Pinpoint the cell where the given text exists, returning its [x, y] midpoint coordinate. 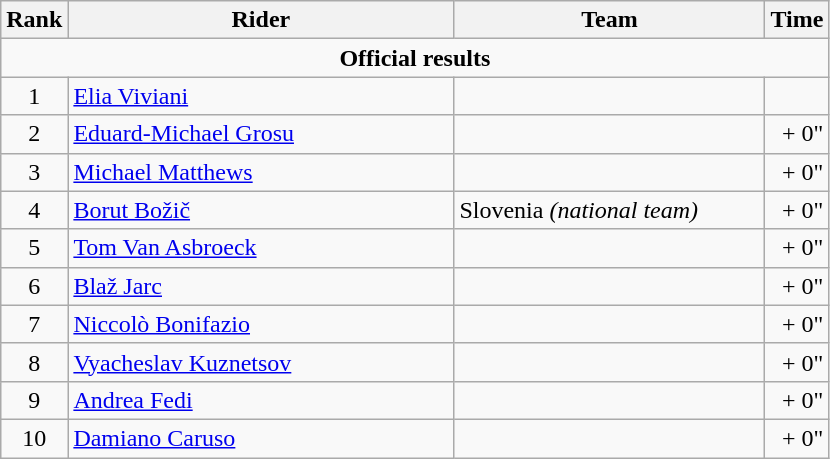
5 [34, 248]
Elia Viviani [261, 96]
Tom Van Asbroeck [261, 248]
Damiano Caruso [261, 438]
Slovenia (national team) [610, 210]
6 [34, 286]
Rider [261, 20]
Blaž Jarc [261, 286]
Official results [415, 58]
Team [610, 20]
2 [34, 134]
Eduard-Michael Grosu [261, 134]
10 [34, 438]
7 [34, 324]
4 [34, 210]
Time [797, 20]
3 [34, 172]
8 [34, 362]
9 [34, 400]
Borut Božič [261, 210]
Vyacheslav Kuznetsov [261, 362]
Niccolò Bonifazio [261, 324]
Michael Matthews [261, 172]
Andrea Fedi [261, 400]
1 [34, 96]
Rank [34, 20]
